Extract the (x, y) coordinate from the center of the cell holding the provided text.  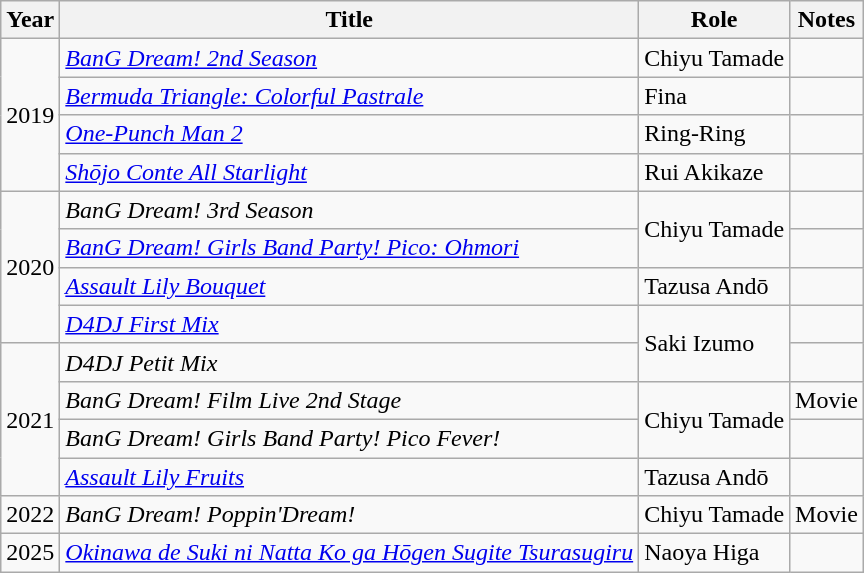
Shōjo Conte All Starlight (350, 172)
Bermuda Triangle: Colorful Pastrale (350, 96)
Fina (714, 96)
Saki Izumo (714, 343)
2022 (30, 515)
Role (714, 20)
BanG Dream! Film Live 2nd Stage (350, 400)
BanG Dream! 2nd Season (350, 58)
Rui Akikaze (714, 172)
Notes (827, 20)
Assault Lily Bouquet (350, 286)
BanG Dream! Poppin'Dream! (350, 515)
One-Punch Man 2 (350, 134)
Year (30, 20)
Assault Lily Fruits (350, 477)
2021 (30, 419)
2019 (30, 115)
Ring-Ring (714, 134)
BanG Dream! Girls Band Party! Pico: Ohmori (350, 248)
2020 (30, 267)
Naoya Higa (714, 553)
BanG Dream! Girls Band Party! Pico Fever! (350, 438)
2025 (30, 553)
BanG Dream! 3rd Season (350, 210)
Title (350, 20)
Okinawa de Suki ni Natta Ko ga Hōgen Sugite Tsurasugiru (350, 553)
D4DJ Petit Mix (350, 362)
D4DJ First Mix (350, 324)
